Identify which cell holds the provided text, then report its (X, Y) central coordinate. 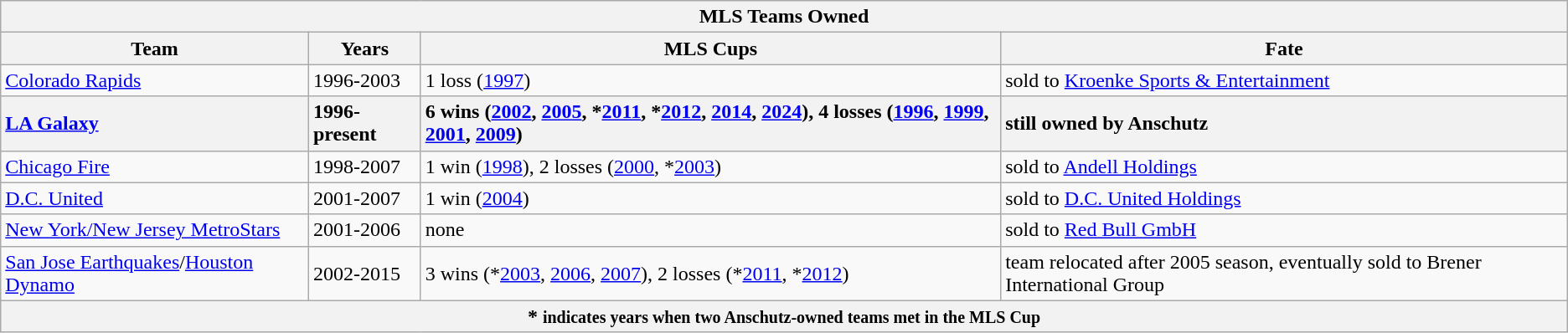
Years (364, 49)
1998-2007 (364, 166)
3 wins (*2003, 2006, 2007), 2 losses (*2011, *2012) (710, 273)
2001-2007 (364, 198)
still owned by Anschutz (1285, 124)
1 win (2004) (710, 198)
D.C. United (155, 198)
San Jose Earthquakes/Houston Dynamo (155, 273)
6 wins (2002, 2005, *2011, *2012, 2014, 2024), 4 losses (1996, 1999, 2001, 2009) (710, 124)
none (710, 230)
LA Galaxy (155, 124)
sold to Red Bull GmbH (1285, 230)
Team (155, 49)
MLS Teams Owned (784, 17)
1 loss (1997) (710, 80)
Chicago Fire (155, 166)
Fate (1285, 49)
Colorado Rapids (155, 80)
1996-present (364, 124)
1996-2003 (364, 80)
1 win (1998), 2 losses (2000, *2003) (710, 166)
sold to Andell Holdings (1285, 166)
* indicates years when two Anschutz-owned teams met in the MLS Cup (784, 316)
2001-2006 (364, 230)
sold to D.C. United Holdings (1285, 198)
team relocated after 2005 season, eventually sold to Brener International Group (1285, 273)
2002-2015 (364, 273)
sold to Kroenke Sports & Entertainment (1285, 80)
MLS Cups (710, 49)
New York/New Jersey MetroStars (155, 230)
